Return the (X, Y) coordinate for the center point of the cell that contains the specified text.  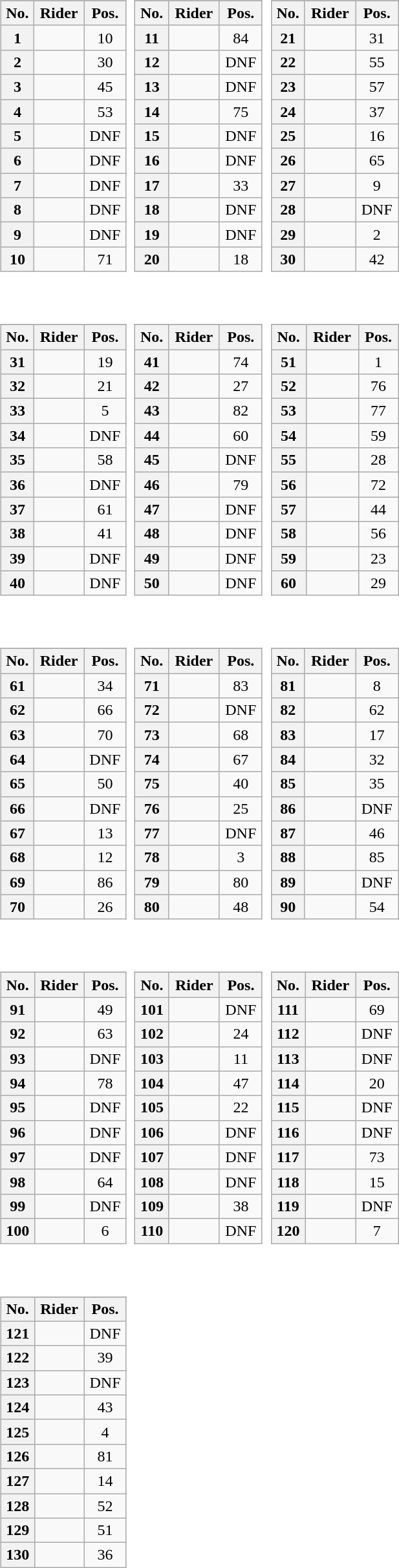
112 (288, 1034)
88 (288, 858)
No. Rider Pos. 101 DNF 102 24 103 11 104 47 105 22 106 DNF 107 DNF 108 DNF 109 38 110 DNF (200, 1099)
95 (17, 1108)
117 (288, 1157)
106 (153, 1132)
104 (153, 1083)
99 (17, 1206)
107 (153, 1157)
129 (17, 1531)
94 (17, 1083)
108 (153, 1181)
89 (288, 882)
98 (17, 1181)
122 (17, 1358)
97 (17, 1157)
100 (17, 1231)
No. Rider Pos. 71 83 72 DNF 73 68 74 67 75 40 76 25 77 DNF 78 3 79 80 80 48 (200, 775)
93 (17, 1059)
116 (288, 1132)
105 (153, 1108)
130 (17, 1555)
128 (17, 1505)
92 (17, 1034)
115 (288, 1108)
114 (288, 1083)
113 (288, 1059)
102 (153, 1034)
101 (153, 1010)
124 (17, 1407)
123 (17, 1383)
121 (17, 1333)
87 (288, 833)
91 (17, 1010)
111 (288, 1010)
90 (288, 907)
125 (17, 1432)
127 (17, 1481)
118 (288, 1181)
110 (153, 1231)
119 (288, 1206)
103 (153, 1059)
109 (153, 1206)
No. Rider Pos. 41 74 42 27 43 82 44 60 45 DNF 46 79 47 DNF 48 DNF 49 DNF 50 DNF (200, 451)
120 (288, 1231)
126 (17, 1456)
96 (17, 1132)
